Return the (X, Y) coordinate for the center point of the cell that contains the specified text.  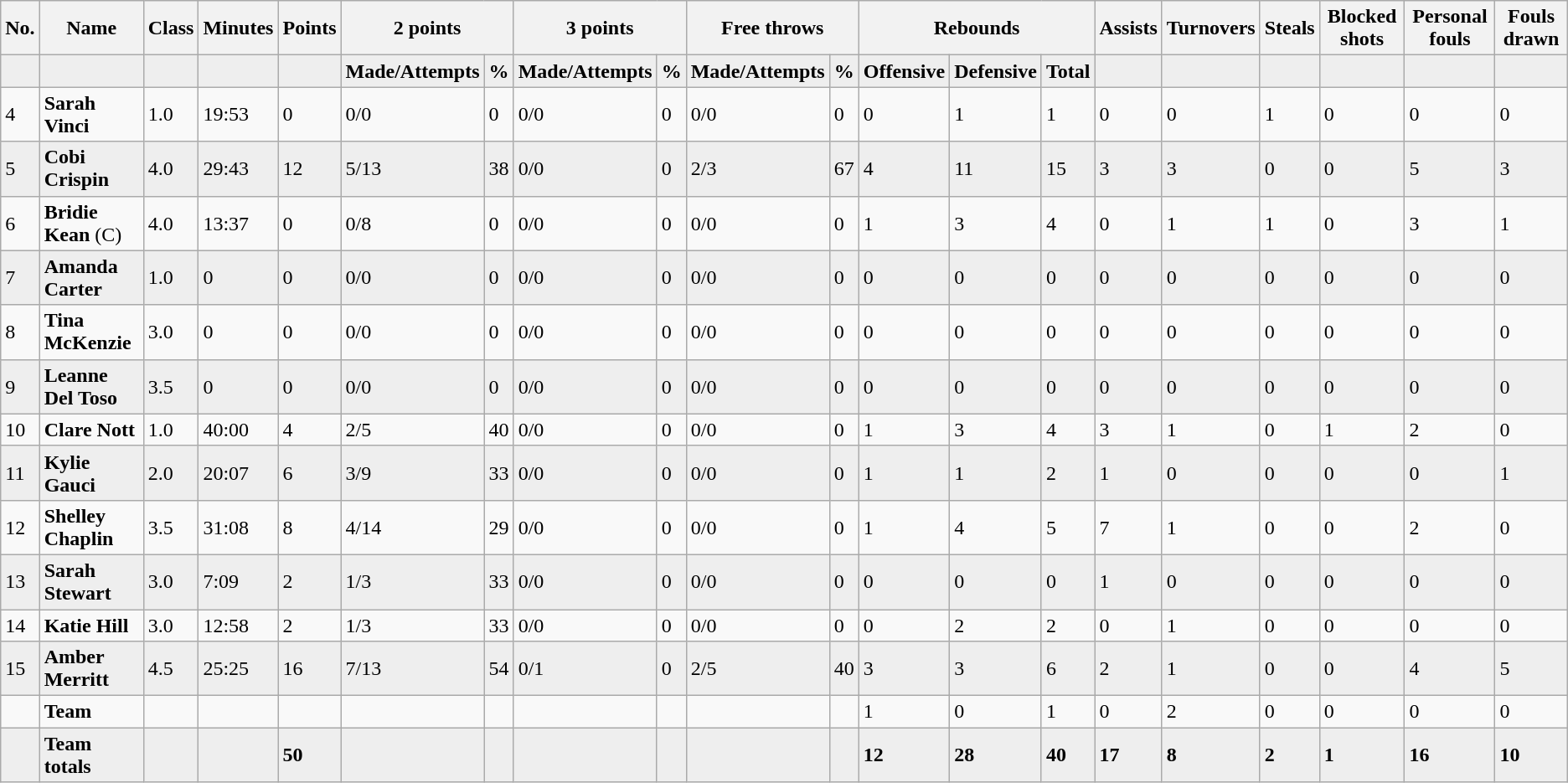
4.5 (171, 668)
20:07 (238, 472)
50 (310, 755)
Team totals (91, 755)
Class (171, 28)
Offensive (904, 71)
Shelley Chaplin (91, 528)
Total (1068, 71)
Defensive (996, 71)
5/13 (412, 169)
Sarah Vinci (91, 114)
Katie Hill (91, 626)
Blocked shots (1362, 28)
Clare Nott (91, 430)
13:37 (238, 223)
17 (1128, 755)
3/9 (412, 472)
No. (20, 28)
Name (91, 28)
25:25 (238, 668)
12:58 (238, 626)
9 (20, 387)
Rebounds (977, 28)
Personal fouls (1450, 28)
Assists (1128, 28)
13 (20, 581)
19:53 (238, 114)
7/13 (412, 668)
0/8 (412, 223)
67 (844, 169)
2.0 (171, 472)
7:09 (238, 581)
38 (499, 169)
Fouls drawn (1531, 28)
Points (310, 28)
Team (91, 712)
Sarah Stewart (91, 581)
4/14 (412, 528)
Bridie Kean (C) (91, 223)
14 (20, 626)
40:00 (238, 430)
Cobi Crispin (91, 169)
Amber Merritt (91, 668)
Amanda Carter (91, 278)
Leanne Del Toso (91, 387)
Kylie Gauci (91, 472)
0/1 (585, 668)
2 points (427, 28)
Free throws (772, 28)
54 (499, 668)
29 (499, 528)
3 points (600, 28)
Steals (1290, 28)
Minutes (238, 28)
31:08 (238, 528)
29:43 (238, 169)
Turnovers (1211, 28)
2/3 (757, 169)
28 (996, 755)
Tina McKenzie (91, 332)
